Locate the cell with the specified text and output its (X, Y) center coordinate. 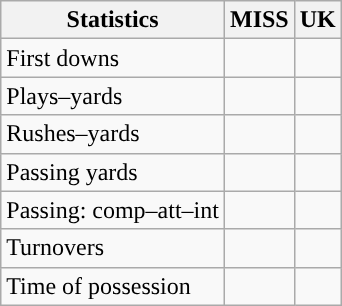
Passing: comp–att–int (113, 210)
Rushes–yards (113, 134)
Turnovers (113, 248)
First downs (113, 58)
UK (318, 20)
Statistics (113, 20)
Passing yards (113, 172)
MISS (259, 20)
Plays–yards (113, 96)
Time of possession (113, 286)
